Extract the (X, Y) coordinate from the center of the cell holding the provided text.  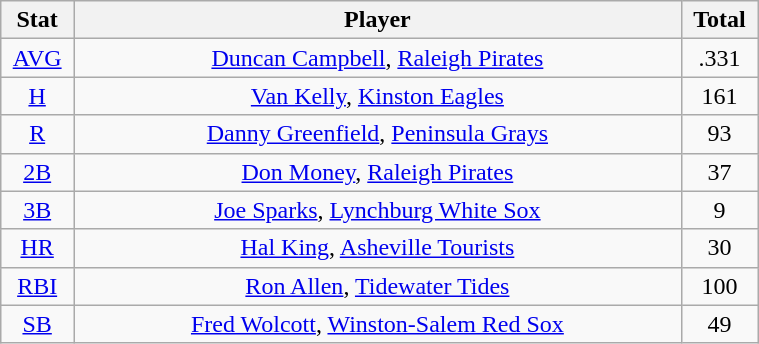
Duncan Campbell, Raleigh Pirates (378, 58)
49 (719, 324)
Total (719, 20)
Stat (38, 20)
2B (38, 172)
Player (378, 20)
Van Kelly, Kinston Eagles (378, 96)
9 (719, 210)
Fred Wolcott, Winston-Salem Red Sox (378, 324)
161 (719, 96)
.331 (719, 58)
Danny Greenfield, Peninsula Grays (378, 134)
Ron Allen, Tidewater Tides (378, 286)
Don Money, Raleigh Pirates (378, 172)
Hal King, Asheville Tourists (378, 248)
HR (38, 248)
100 (719, 286)
RBI (38, 286)
30 (719, 248)
Joe Sparks, Lynchburg White Sox (378, 210)
93 (719, 134)
AVG (38, 58)
H (38, 96)
3B (38, 210)
R (38, 134)
37 (719, 172)
SB (38, 324)
